Find where the given text appears and provide that cell's center as [X, Y] coordinate. 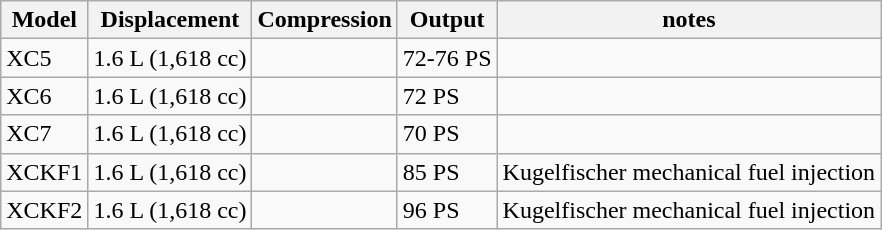
XC5 [44, 58]
notes [689, 20]
Compression [324, 20]
Model [44, 20]
XCKF1 [44, 172]
72-76 PS [447, 58]
XC7 [44, 134]
72 PS [447, 96]
Displacement [170, 20]
70 PS [447, 134]
XCKF2 [44, 210]
XC6 [44, 96]
Output [447, 20]
96 PS [447, 210]
85 PS [447, 172]
